Find where the given text appears and provide that cell's center as [x, y] coordinate. 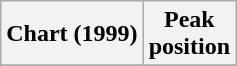
Peakposition [189, 34]
Chart (1999) [72, 34]
